Scan for the cell matching the given text and deliver its [x, y] coordinate at center. 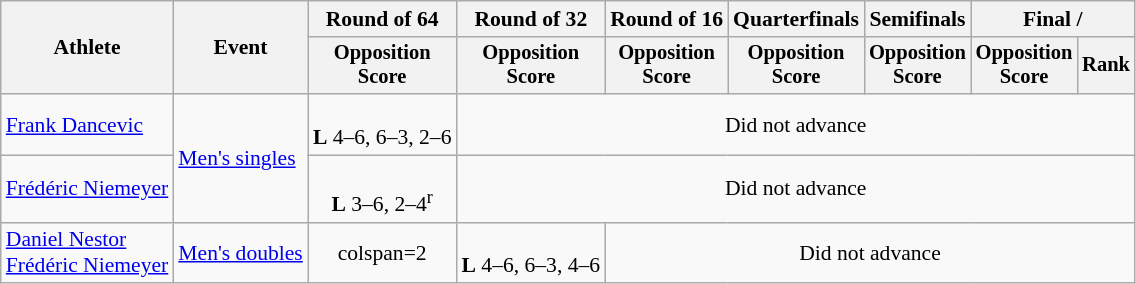
Event [240, 48]
colspan=2 [382, 252]
Athlete [88, 48]
Daniel Nestor Frédéric Niemeyer [88, 252]
Men's doubles [240, 252]
Semifinals [918, 19]
L 3–6, 2–4r [382, 190]
Quarterfinals [796, 19]
L 4–6, 6–3, 2–6 [382, 124]
Final / [1053, 19]
Rank [1106, 66]
Round of 16 [666, 19]
Frank Dancevic [88, 124]
Round of 32 [530, 19]
Frédéric Niemeyer [88, 190]
Men's singles [240, 158]
Round of 64 [382, 19]
L 4–6, 6–3, 4–6 [530, 252]
